Return (X, Y) of the center of cell containing provided text 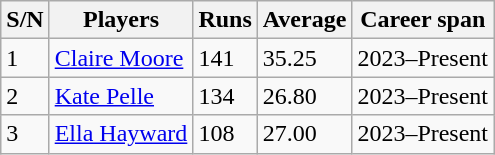
108 (225, 134)
35.25 (304, 58)
2 (25, 96)
27.00 (304, 134)
Runs (225, 20)
1 (25, 58)
141 (225, 58)
Ella Hayward (121, 134)
Average (304, 20)
Career span (423, 20)
3 (25, 134)
26.80 (304, 96)
134 (225, 96)
Players (121, 20)
S/N (25, 20)
Claire Moore (121, 58)
Kate Pelle (121, 96)
